Search for the cell housing the specified text and yield its [X, Y] center coordinate. 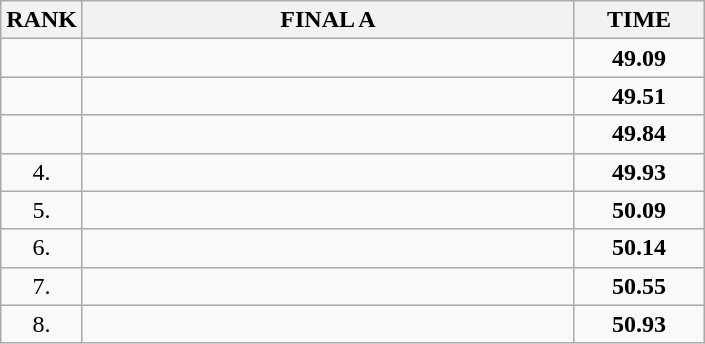
8. [42, 324]
50.55 [640, 286]
49.09 [640, 58]
5. [42, 210]
FINAL A [328, 20]
RANK [42, 20]
4. [42, 172]
50.09 [640, 210]
50.14 [640, 248]
49.93 [640, 172]
6. [42, 248]
50.93 [640, 324]
7. [42, 286]
49.84 [640, 134]
TIME [640, 20]
49.51 [640, 96]
